For the text-containing cell, return its midpoint in [X, Y] coordinate format. 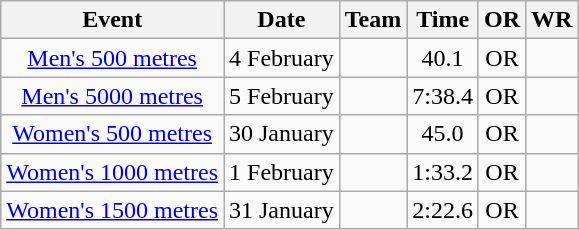
31 January [282, 210]
40.1 [443, 58]
1 February [282, 172]
Women's 1000 metres [112, 172]
Women's 500 metres [112, 134]
Event [112, 20]
Date [282, 20]
Women's 1500 metres [112, 210]
30 January [282, 134]
Men's 5000 metres [112, 96]
5 February [282, 96]
7:38.4 [443, 96]
1:33.2 [443, 172]
2:22.6 [443, 210]
WR [552, 20]
Team [373, 20]
4 February [282, 58]
Men's 500 metres [112, 58]
Time [443, 20]
45.0 [443, 134]
